Search for the cell housing the specified text and yield its [x, y] center coordinate. 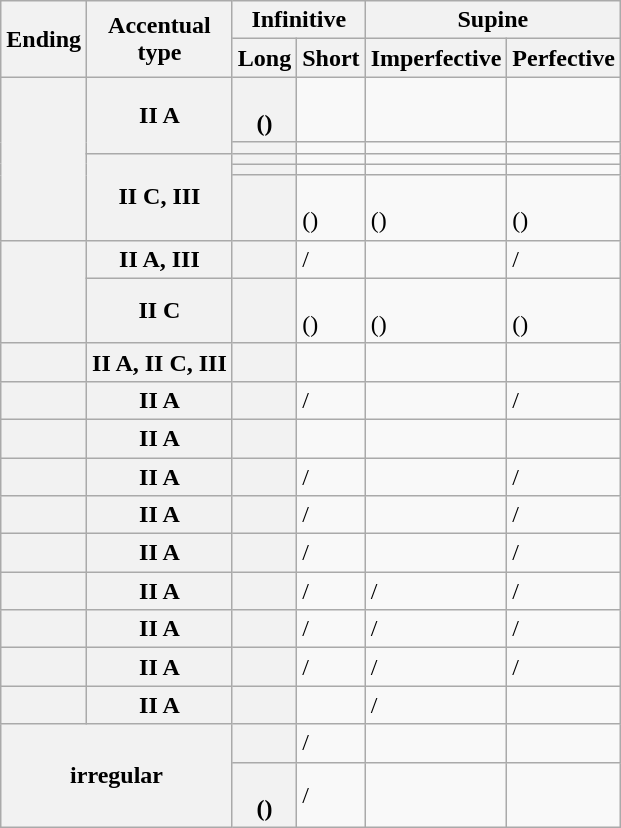
irregular [117, 776]
Short [331, 58]
II A, III [160, 259]
Ending [44, 39]
Infinitive [298, 20]
Imperfective [436, 58]
Accentualtype [160, 39]
II C, III [160, 196]
Long [264, 58]
Supine [492, 20]
II A, II C, III [160, 362]
Perfective [564, 58]
II C [160, 310]
